Search for the cell housing the specified text and yield its [X, Y] center coordinate. 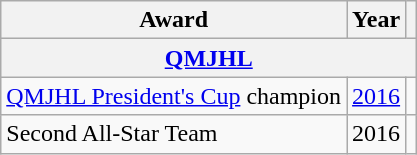
QMJHL President's Cup champion [174, 96]
Year [376, 20]
Award [174, 20]
Second All-Star Team [174, 134]
QMJHL [209, 58]
